Detect which cell encompasses the target text, then output its [x, y] center coordinate. 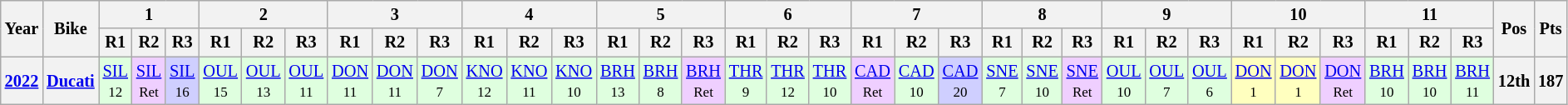
SNERet [1082, 81]
KNO12 [485, 81]
KNO10 [574, 81]
OUL13 [264, 81]
BRH11 [1472, 81]
2 [263, 14]
9 [1167, 14]
5 [660, 14]
SIL12 [116, 81]
Ducati [70, 81]
SIL16 [182, 81]
8 [1043, 14]
CAD20 [961, 81]
THR10 [830, 81]
SNE10 [1043, 81]
OUL15 [220, 81]
THR9 [746, 81]
DONRet [1343, 81]
4 [530, 14]
1 [150, 14]
KNO11 [529, 81]
SNE7 [1002, 81]
2022 [22, 81]
10 [1299, 14]
OUL10 [1124, 81]
Pos [1514, 28]
Year [22, 28]
OUL7 [1166, 81]
3 [395, 14]
BRH13 [618, 81]
7 [916, 14]
6 [788, 14]
OUL11 [307, 81]
Bike [70, 28]
SILRet [149, 81]
BRH8 [661, 81]
CADRet [873, 81]
12th [1514, 81]
OUL6 [1210, 81]
BRHRet [703, 81]
DON7 [440, 81]
CAD10 [916, 81]
THR12 [787, 81]
187 [1551, 81]
11 [1430, 14]
Pts [1551, 28]
